Scan for the cell matching the given text and deliver its [X, Y] coordinate at center. 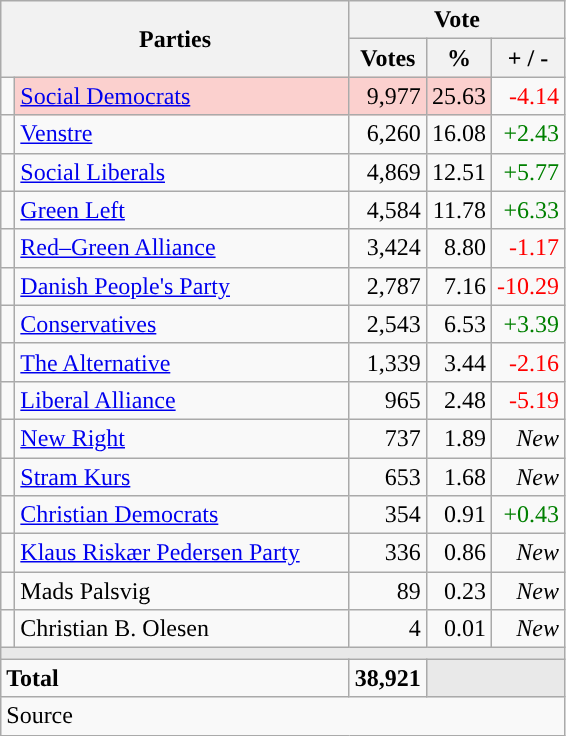
Vote [456, 20]
+5.77 [528, 172]
New Right [182, 438]
16.08 [458, 134]
737 [388, 438]
Conservatives [182, 324]
Stram Kurs [182, 477]
Mads Palsvig [182, 591]
1,339 [388, 362]
354 [388, 515]
-10.29 [528, 286]
9,977 [388, 96]
Christian Democrats [182, 515]
11.78 [458, 210]
1.89 [458, 438]
+0.43 [528, 515]
0.01 [458, 629]
-1.17 [528, 248]
4,869 [388, 172]
89 [388, 591]
-2.16 [528, 362]
4 [388, 629]
7.16 [458, 286]
3,424 [388, 248]
1.68 [458, 477]
0.86 [458, 553]
2.48 [458, 400]
6,260 [388, 134]
Red–Green Alliance [182, 248]
25.63 [458, 96]
653 [388, 477]
Social Democrats [182, 96]
6.53 [458, 324]
-5.19 [528, 400]
0.23 [458, 591]
2,787 [388, 286]
Christian B. Olesen [182, 629]
Total [176, 678]
336 [388, 553]
38,921 [388, 678]
+3.39 [528, 324]
4,584 [388, 210]
Green Left [182, 210]
+ / - [528, 58]
Source [283, 716]
12.51 [458, 172]
965 [388, 400]
Social Liberals [182, 172]
Parties [176, 39]
8.80 [458, 248]
+2.43 [528, 134]
+6.33 [528, 210]
3.44 [458, 362]
Votes [388, 58]
Danish People's Party [182, 286]
0.91 [458, 515]
Venstre [182, 134]
Klaus Riskær Pedersen Party [182, 553]
% [458, 58]
2,543 [388, 324]
Liberal Alliance [182, 400]
-4.14 [528, 96]
The Alternative [182, 362]
